Identify which cell holds the provided text, then report its [x, y] central coordinate. 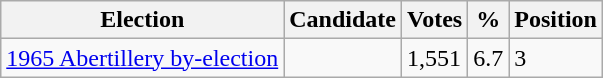
6.7 [488, 58]
% [488, 20]
Election [142, 20]
1965 Abertillery by-election [142, 58]
Candidate [343, 20]
Votes [434, 20]
Position [556, 20]
3 [556, 58]
1,551 [434, 58]
